Extract the (x, y) coordinate from the center of the cell holding the provided text.  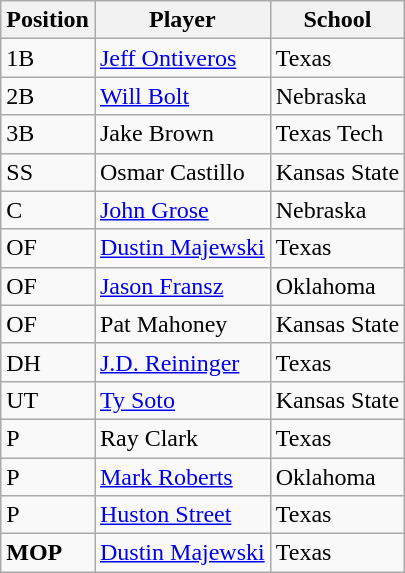
School (337, 20)
Jake Brown (182, 134)
1B (48, 58)
MOP (48, 553)
Position (48, 20)
Jason Fransz (182, 286)
John Grose (182, 210)
Will Bolt (182, 96)
C (48, 210)
UT (48, 400)
Jeff Ontiveros (182, 58)
Texas Tech (337, 134)
DH (48, 362)
Mark Roberts (182, 477)
J.D. Reininger (182, 362)
Osmar Castillo (182, 172)
2B (48, 96)
Ray Clark (182, 438)
Pat Mahoney (182, 324)
Player (182, 20)
Ty Soto (182, 400)
Huston Street (182, 515)
SS (48, 172)
3B (48, 134)
